Extract the (x, y) coordinate from the center of the cell holding the provided text.  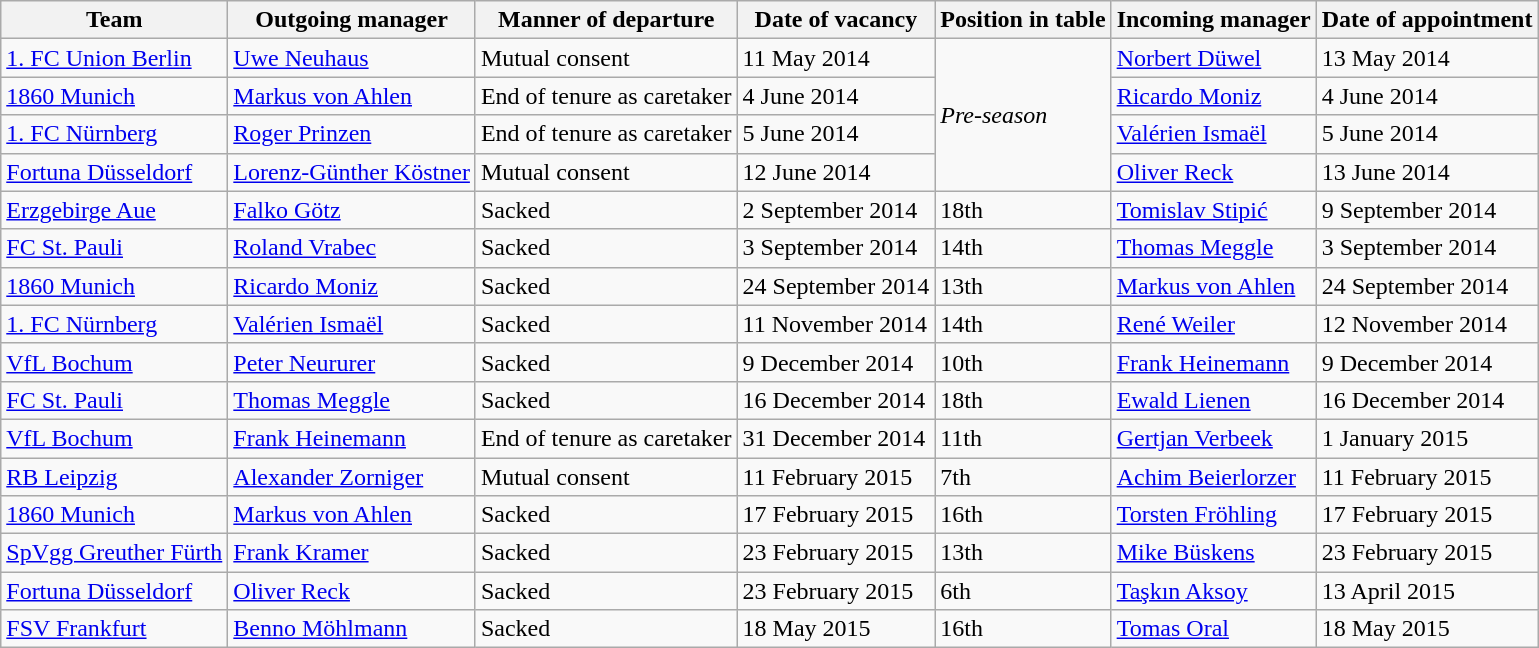
Pre-season (1023, 115)
11 May 2014 (836, 58)
Benno Möhlmann (352, 629)
11th (1023, 438)
Peter Neururer (352, 362)
Roland Vrabec (352, 248)
Achim Beierlorzer (1214, 477)
6th (1023, 591)
Gertjan Verbeek (1214, 438)
Mike Büskens (1214, 553)
Tomas Oral (1214, 629)
Date of vacancy (836, 20)
Ewald Lienen (1214, 400)
10th (1023, 362)
13 April 2015 (1427, 591)
SpVgg Greuther Fürth (114, 553)
11 November 2014 (836, 324)
13 June 2014 (1427, 172)
12 November 2014 (1427, 324)
Tomislav Stipić (1214, 210)
12 June 2014 (836, 172)
Falko Götz (352, 210)
René Weiler (1214, 324)
Team (114, 20)
Uwe Neuhaus (352, 58)
1. FC Union Berlin (114, 58)
31 December 2014 (836, 438)
Frank Kramer (352, 553)
Taşkın Aksoy (1214, 591)
Norbert Düwel (1214, 58)
Incoming manager (1214, 20)
Alexander Zorniger (352, 477)
RB Leipzig (114, 477)
Lorenz-Günther Köstner (352, 172)
Roger Prinzen (352, 134)
2 September 2014 (836, 210)
FSV Frankfurt (114, 629)
Manner of departure (606, 20)
9 September 2014 (1427, 210)
Position in table (1023, 20)
Torsten Fröhling (1214, 515)
Date of appointment (1427, 20)
Erzgebirge Aue (114, 210)
Outgoing manager (352, 20)
1 January 2015 (1427, 438)
13 May 2014 (1427, 58)
7th (1023, 477)
